Output the (X, Y) coordinate of the center of the cell containing the given text.  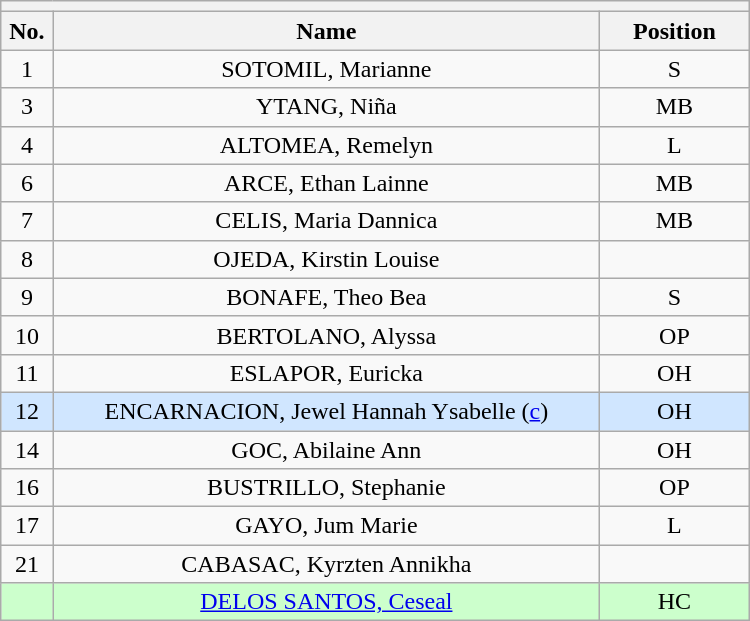
CABASAC, Kyrzten Annikha (326, 564)
OJEDA, Kirstin Louise (326, 259)
BONAFE, Theo Bea (326, 297)
GAYO, Jum Marie (326, 526)
ENCARNACION, Jewel Hannah Ysabelle (c) (326, 411)
21 (27, 564)
9 (27, 297)
Position (675, 31)
8 (27, 259)
YTANG, Niña (326, 107)
No. (27, 31)
6 (27, 183)
BERTOLANO, Alyssa (326, 335)
16 (27, 488)
11 (27, 373)
10 (27, 335)
ESLAPOR, Euricka (326, 373)
DELOS SANTOS, Ceseal (326, 602)
1 (27, 69)
17 (27, 526)
GOC, Abilaine Ann (326, 449)
ARCE, Ethan Lainne (326, 183)
BUSTRILLO, Stephanie (326, 488)
12 (27, 411)
ALTOMEA, Remelyn (326, 145)
14 (27, 449)
CELIS, Maria Dannica (326, 221)
SOTOMIL, Marianne (326, 69)
Name (326, 31)
7 (27, 221)
4 (27, 145)
3 (27, 107)
HC (675, 602)
